Determine the [X, Y] coordinate at the center of the cell enclosing the given text.  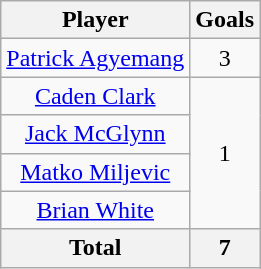
Goals [225, 20]
Brian White [96, 210]
Jack McGlynn [96, 134]
Patrick Agyemang [96, 58]
Caden Clark [96, 96]
Total [96, 248]
Player [96, 20]
1 [225, 153]
3 [225, 58]
Matko Miljevic [96, 172]
7 [225, 248]
